Provide the (x, y) coordinate of the cell's center where the given text is located.  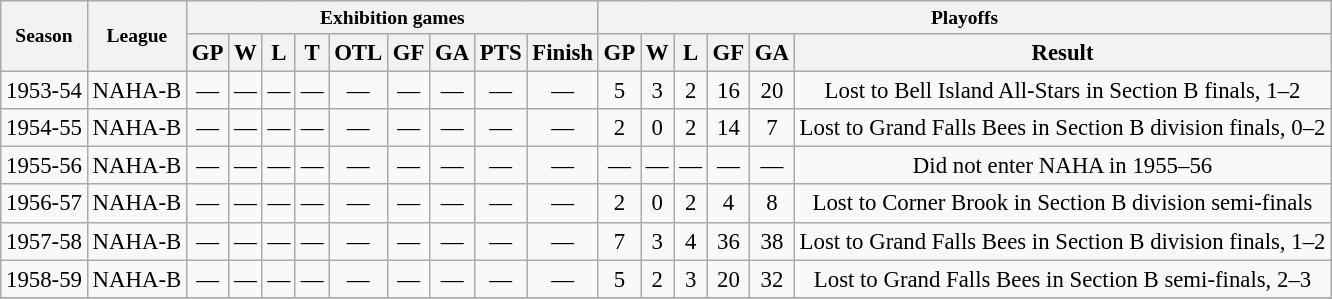
1954-55 (44, 128)
Lost to Bell Island All-Stars in Section B finals, 1–2 (1062, 91)
League (136, 36)
1953-54 (44, 91)
16 (728, 91)
Finish (562, 53)
38 (772, 241)
1955-56 (44, 166)
14 (728, 128)
1958-59 (44, 279)
Playoffs (964, 18)
Lost to Grand Falls Bees in Section B division finals, 0–2 (1062, 128)
T (312, 53)
1957-58 (44, 241)
8 (772, 204)
Exhibition games (392, 18)
OTL (358, 53)
Season (44, 36)
PTS (501, 53)
Lost to Corner Brook in Section B division semi-finals (1062, 204)
36 (728, 241)
1956-57 (44, 204)
32 (772, 279)
Did not enter NAHA in 1955–56 (1062, 166)
Lost to Grand Falls Bees in Section B division finals, 1–2 (1062, 241)
Result (1062, 53)
Lost to Grand Falls Bees in Section B semi-finals, 2–3 (1062, 279)
